For the text-containing cell, return its midpoint in [x, y] coordinate format. 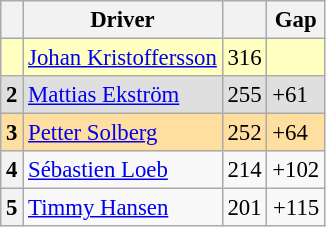
2 [12, 95]
Driver [122, 20]
214 [244, 170]
Sébastien Loeb [122, 170]
+115 [296, 208]
255 [244, 95]
+102 [296, 170]
252 [244, 133]
3 [12, 133]
Mattias Ekström [122, 95]
5 [12, 208]
Petter Solberg [122, 133]
Gap [296, 20]
Johan Kristoffersson [122, 58]
+61 [296, 95]
4 [12, 170]
201 [244, 208]
+64 [296, 133]
Timmy Hansen [122, 208]
316 [244, 58]
